Pinpoint the cell where the given text exists, returning its (X, Y) midpoint coordinate. 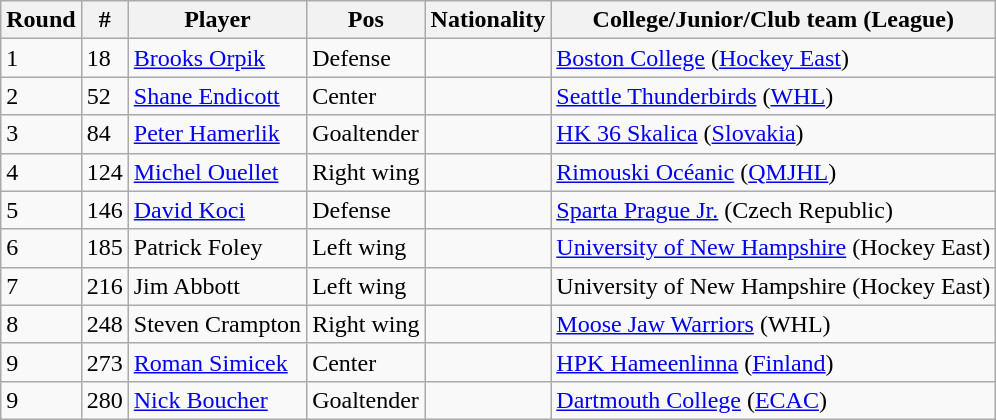
18 (104, 58)
52 (104, 96)
Steven Crampton (217, 324)
185 (104, 248)
Boston College (Hockey East) (774, 58)
6 (41, 248)
# (104, 20)
Moose Jaw Warriors (WHL) (774, 324)
Shane Endicott (217, 96)
Roman Simicek (217, 362)
280 (104, 400)
84 (104, 134)
216 (104, 286)
Seattle Thunderbirds (WHL) (774, 96)
Round (41, 20)
Jim Abbott (217, 286)
Player (217, 20)
Pos (366, 20)
1 (41, 58)
Rimouski Océanic (QMJHL) (774, 172)
8 (41, 324)
2 (41, 96)
Nationality (488, 20)
Nick Boucher (217, 400)
HPK Hameenlinna (Finland) (774, 362)
5 (41, 210)
Sparta Prague Jr. (Czech Republic) (774, 210)
4 (41, 172)
Peter Hamerlik (217, 134)
146 (104, 210)
Dartmouth College (ECAC) (774, 400)
3 (41, 134)
College/Junior/Club team (League) (774, 20)
Brooks Orpik (217, 58)
273 (104, 362)
124 (104, 172)
7 (41, 286)
Michel Ouellet (217, 172)
HK 36 Skalica (Slovakia) (774, 134)
David Koci (217, 210)
248 (104, 324)
Patrick Foley (217, 248)
